Capture the cell that displays the provided text and extract its (x, y) central coordinate. 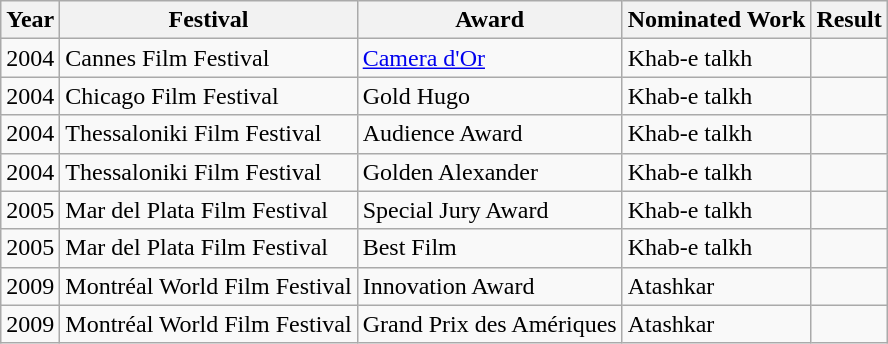
Award (490, 20)
Nominated Work (716, 20)
Result (849, 20)
Golden Alexander (490, 172)
Camera d'Or (490, 58)
Grand Prix des Amériques (490, 324)
Best Film (490, 248)
Cannes Film Festival (208, 58)
Chicago Film Festival (208, 96)
Gold Hugo (490, 96)
Special Jury Award (490, 210)
Audience Award (490, 134)
Innovation Award (490, 286)
Year (30, 20)
Festival (208, 20)
